Locate the cell with the specified text and output its (x, y) center coordinate. 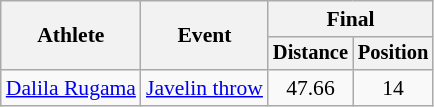
Distance (310, 54)
Javelin throw (204, 88)
14 (393, 88)
Position (393, 54)
47.66 (310, 88)
Event (204, 36)
Athlete (71, 36)
Dalila Rugama (71, 88)
Final (350, 19)
